Extract the [X, Y] coordinate from the center of the cell holding the provided text.  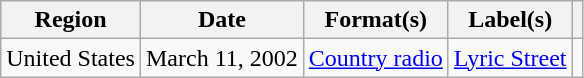
March 11, 2002 [222, 58]
Format(s) [376, 20]
Date [222, 20]
Country radio [376, 58]
Label(s) [510, 20]
Region [71, 20]
Lyric Street [510, 58]
United States [71, 58]
